Determine the [X, Y] coordinate at the center of the cell enclosing the given text.  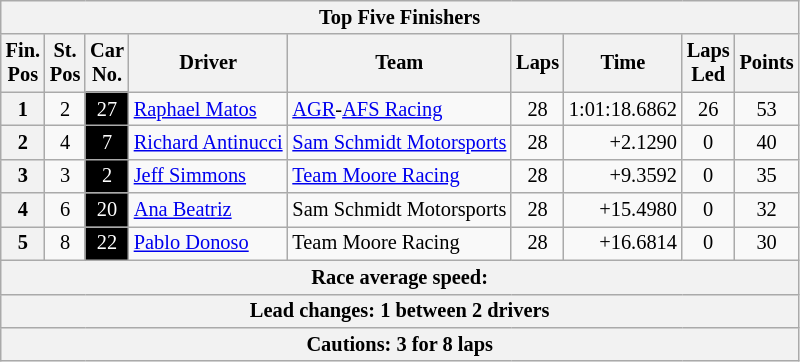
Race average speed: [400, 277]
Time [623, 63]
Lead changes: 1 between 2 drivers [400, 311]
Team [399, 63]
22 [107, 243]
5 [23, 243]
+2.1290 [623, 142]
1 [23, 109]
+9.3592 [623, 176]
Laps [538, 63]
Driver [208, 63]
Ana Beatriz [208, 210]
20 [107, 210]
Jeff Simmons [208, 176]
CarNo. [107, 63]
+16.6814 [623, 243]
53 [767, 109]
LapsLed [708, 63]
26 [708, 109]
7 [107, 142]
35 [767, 176]
1:01:18.6862 [623, 109]
6 [65, 210]
8 [65, 243]
Fin.Pos [23, 63]
Richard Antinucci [208, 142]
32 [767, 210]
Cautions: 3 for 8 laps [400, 344]
Raphael Matos [208, 109]
St.Pos [65, 63]
40 [767, 142]
Points [767, 63]
Top Five Finishers [400, 17]
AGR-AFS Racing [399, 109]
27 [107, 109]
30 [767, 243]
Pablo Donoso [208, 243]
+15.4980 [623, 210]
